Extract the [X, Y] coordinate from the center of the cell holding the provided text.  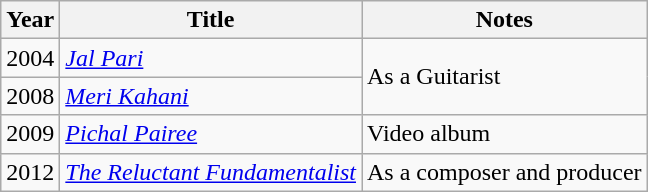
Video album [505, 134]
Meri Kahani [211, 96]
The Reluctant Fundamentalist [211, 172]
2012 [30, 172]
Pichal Pairee [211, 134]
Year [30, 20]
As a composer and producer [505, 172]
2004 [30, 58]
Jal Pari [211, 58]
2009 [30, 134]
As a Guitarist [505, 77]
Title [211, 20]
Notes [505, 20]
2008 [30, 96]
